Detect which cell encompasses the target text, then output its [X, Y] center coordinate. 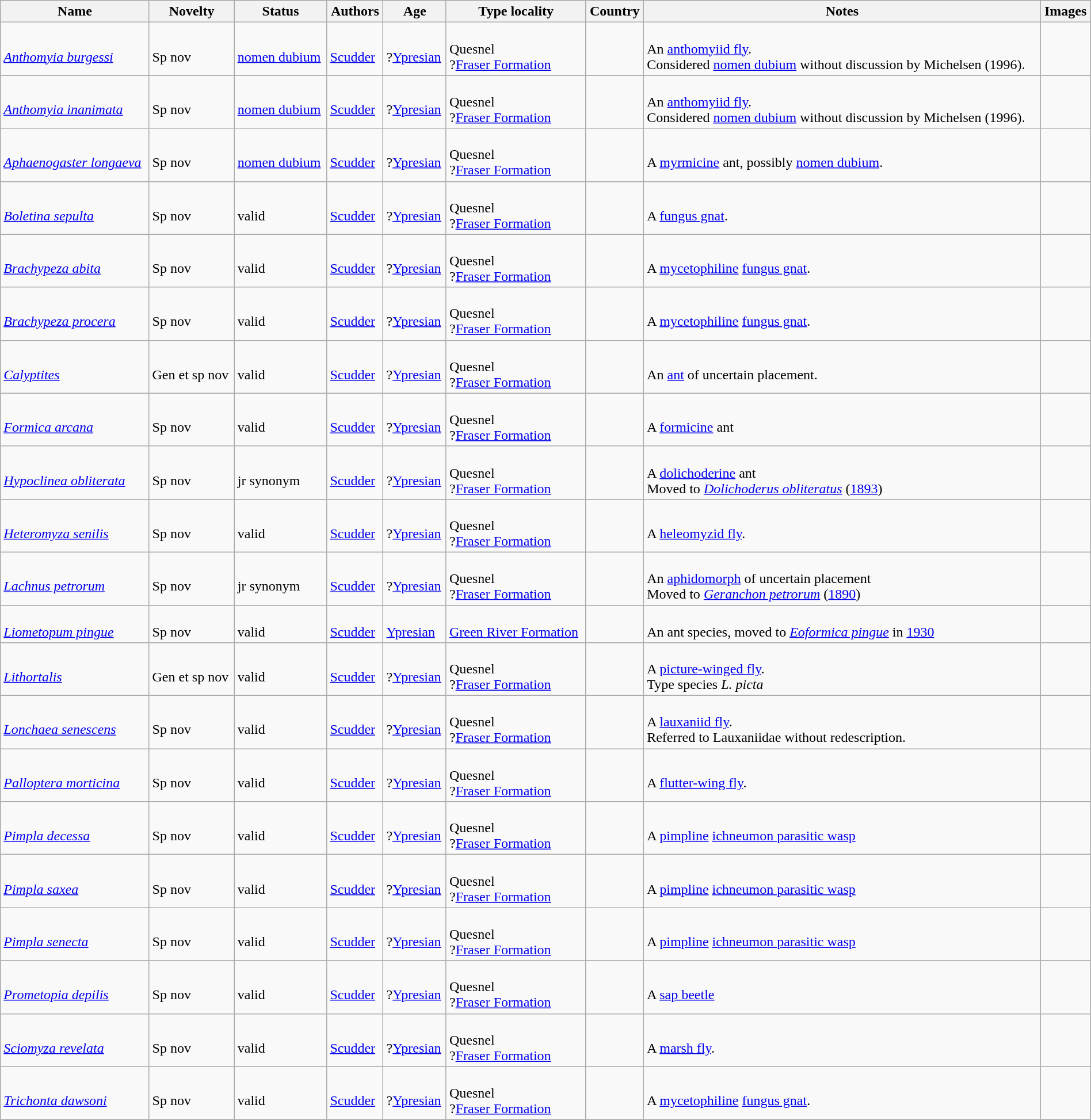
Pimpla saxea [75, 881]
Formica arcana [75, 420]
Name [75, 12]
Pimpla senecta [75, 934]
An ant species, moved to Eoformica pingue in 1930 [842, 624]
Country [615, 12]
An ant of uncertain placement. [842, 367]
A fungus gnat. [842, 208]
Hypoclinea obliterata [75, 473]
Novelty [192, 12]
Liometopum pingue [75, 624]
Heteromyza senilis [75, 525]
Sciomyza revelata [75, 1040]
Boletina sepulta [75, 208]
A flutter-wing fly. [842, 775]
A myrmicine ant, possibly nomen dubium. [842, 155]
Prometopia depilis [75, 987]
Brachypeza procera [75, 314]
A picture-winged fly. Type species L. picta [842, 669]
Palloptera morticina [75, 775]
Anthomyia burgessi [75, 49]
A dolichoderine ant Moved to Dolichoderus obliteratus (1893) [842, 473]
Anthomyia inanimata [75, 102]
A sap beetle [842, 987]
Images [1066, 12]
Notes [842, 12]
Age [415, 12]
Brachypeza abita [75, 261]
Ypresian [415, 624]
An aphidomorph of uncertain placement Moved to Geranchon petrorum (1890) [842, 578]
Type locality [516, 12]
Lonchaea senescens [75, 722]
Calyptites [75, 367]
Trichonta dawsoni [75, 1093]
Status [281, 12]
Green River Formation [516, 624]
Authors [355, 12]
A heleomyzid fly. [842, 525]
Aphaenogaster longaeva [75, 155]
Pimpla decessa [75, 828]
Lachnus petrorum [75, 578]
A marsh fly. [842, 1040]
Lithortalis [75, 669]
A lauxaniid fly. Referred to Lauxaniidae without redescription. [842, 722]
A formicine ant [842, 420]
